Provide the [x, y] coordinate of the cell's center where the given text is located.  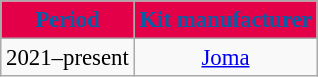
Kit manufacturer [226, 20]
Period [68, 20]
2021–present [68, 58]
Joma [226, 58]
